Locate the cell with the specified text and output its [x, y] center coordinate. 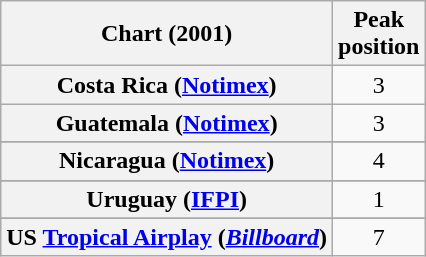
Uruguay (IFPI) [167, 199]
Nicaragua (Notimex) [167, 161]
1 [379, 199]
Chart (2001) [167, 34]
4 [379, 161]
Guatemala (Notimex) [167, 123]
US Tropical Airplay (Billboard) [167, 237]
7 [379, 237]
Costa Rica (Notimex) [167, 85]
Peakposition [379, 34]
